Pinpoint the cell where the given text exists, returning its [x, y] midpoint coordinate. 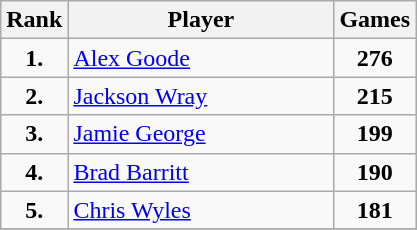
4. [34, 172]
3. [34, 134]
Alex Goode [201, 58]
5. [34, 210]
Jackson Wray [201, 96]
2. [34, 96]
Jamie George [201, 134]
190 [375, 172]
Rank [34, 20]
Games [375, 20]
Chris Wyles [201, 210]
181 [375, 210]
199 [375, 134]
Player [201, 20]
276 [375, 58]
1. [34, 58]
215 [375, 96]
Brad Barritt [201, 172]
